From the cell containing the given text, extract its center point as (X, Y) coordinate. 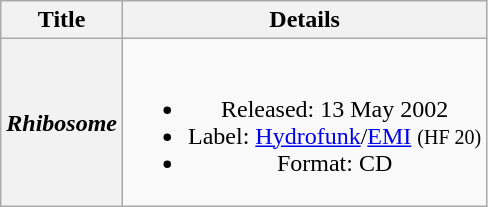
Title (62, 20)
Details (305, 20)
Rhibosome (62, 122)
Released: 13 May 2002Label: Hydrofunk/EMI (HF 20)Format: CD (305, 122)
